Scan for the cell matching the given text and deliver its (X, Y) coordinate at center. 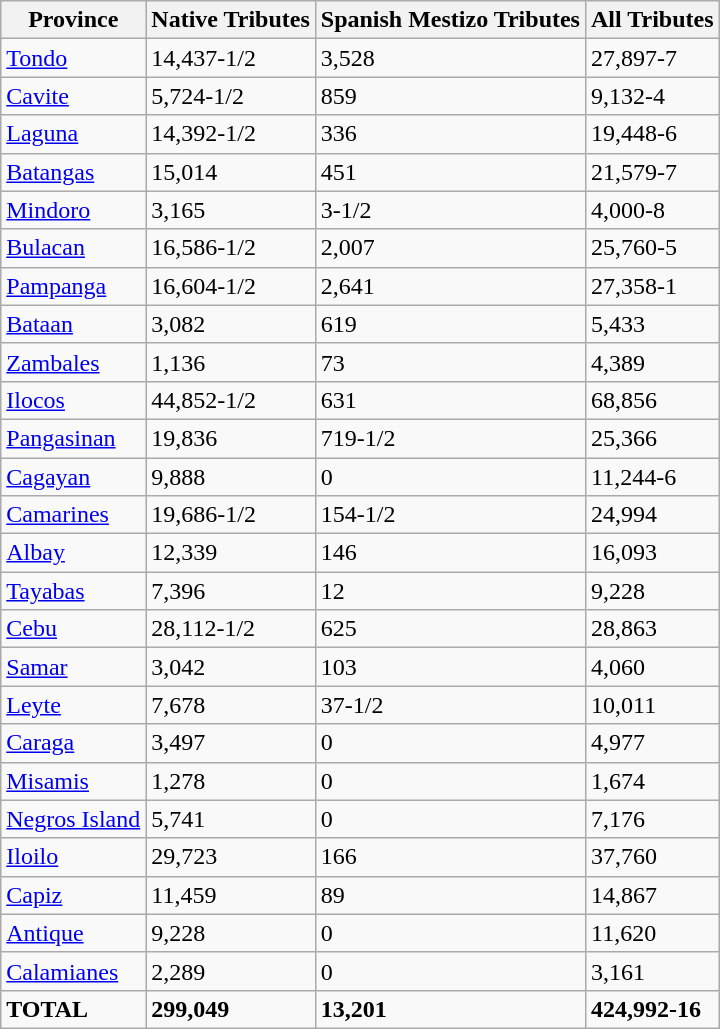
3,082 (231, 324)
9,888 (231, 477)
2,641 (450, 286)
4,060 (652, 667)
68,856 (652, 400)
Samar (74, 667)
Caraga (74, 743)
13,201 (450, 1009)
625 (450, 629)
7,678 (231, 705)
336 (450, 134)
28,863 (652, 629)
Zambales (74, 362)
29,723 (231, 857)
Pampanga (74, 286)
12 (450, 591)
Cavite (74, 96)
Antique (74, 933)
Tayabas (74, 591)
Cagayan (74, 477)
19,448-6 (652, 134)
10,011 (652, 705)
4,000-8 (652, 210)
Iloilo (74, 857)
3,497 (231, 743)
719-1/2 (450, 438)
146 (450, 553)
3,042 (231, 667)
14,437-1/2 (231, 58)
Camarines (74, 515)
1,136 (231, 362)
All Tributes (652, 20)
Laguna (74, 134)
73 (450, 362)
Bataan (74, 324)
299,049 (231, 1009)
Mindoro (74, 210)
5,741 (231, 819)
25,366 (652, 438)
1,674 (652, 781)
16,093 (652, 553)
11,459 (231, 895)
424,992-16 (652, 1009)
Batangas (74, 172)
7,396 (231, 591)
5,724-1/2 (231, 96)
451 (450, 172)
12,339 (231, 553)
27,897-7 (652, 58)
3,161 (652, 971)
TOTAL (74, 1009)
Pangasinan (74, 438)
2,007 (450, 248)
7,176 (652, 819)
619 (450, 324)
16,586-1/2 (231, 248)
11,620 (652, 933)
25,760-5 (652, 248)
Spanish Mestizo Tributes (450, 20)
14,392-1/2 (231, 134)
Bulacan (74, 248)
Albay (74, 553)
1,278 (231, 781)
37,760 (652, 857)
3,528 (450, 58)
Misamis (74, 781)
19,686-1/2 (231, 515)
154-1/2 (450, 515)
166 (450, 857)
Capiz (74, 895)
37-1/2 (450, 705)
4,977 (652, 743)
19,836 (231, 438)
Calamianes (74, 971)
Cebu (74, 629)
11,244-6 (652, 477)
103 (450, 667)
Ilocos (74, 400)
14,867 (652, 895)
Leyte (74, 705)
9,132-4 (652, 96)
Tondo (74, 58)
44,852-1/2 (231, 400)
3-1/2 (450, 210)
24,994 (652, 515)
89 (450, 895)
Negros Island (74, 819)
16,604-1/2 (231, 286)
2,289 (231, 971)
5,433 (652, 324)
27,358-1 (652, 286)
28,112-1/2 (231, 629)
Province (74, 20)
Native Tributes (231, 20)
15,014 (231, 172)
21,579-7 (652, 172)
631 (450, 400)
4,389 (652, 362)
3,165 (231, 210)
859 (450, 96)
